Provide the [x, y] coordinate of the cell's center where the given text is located.  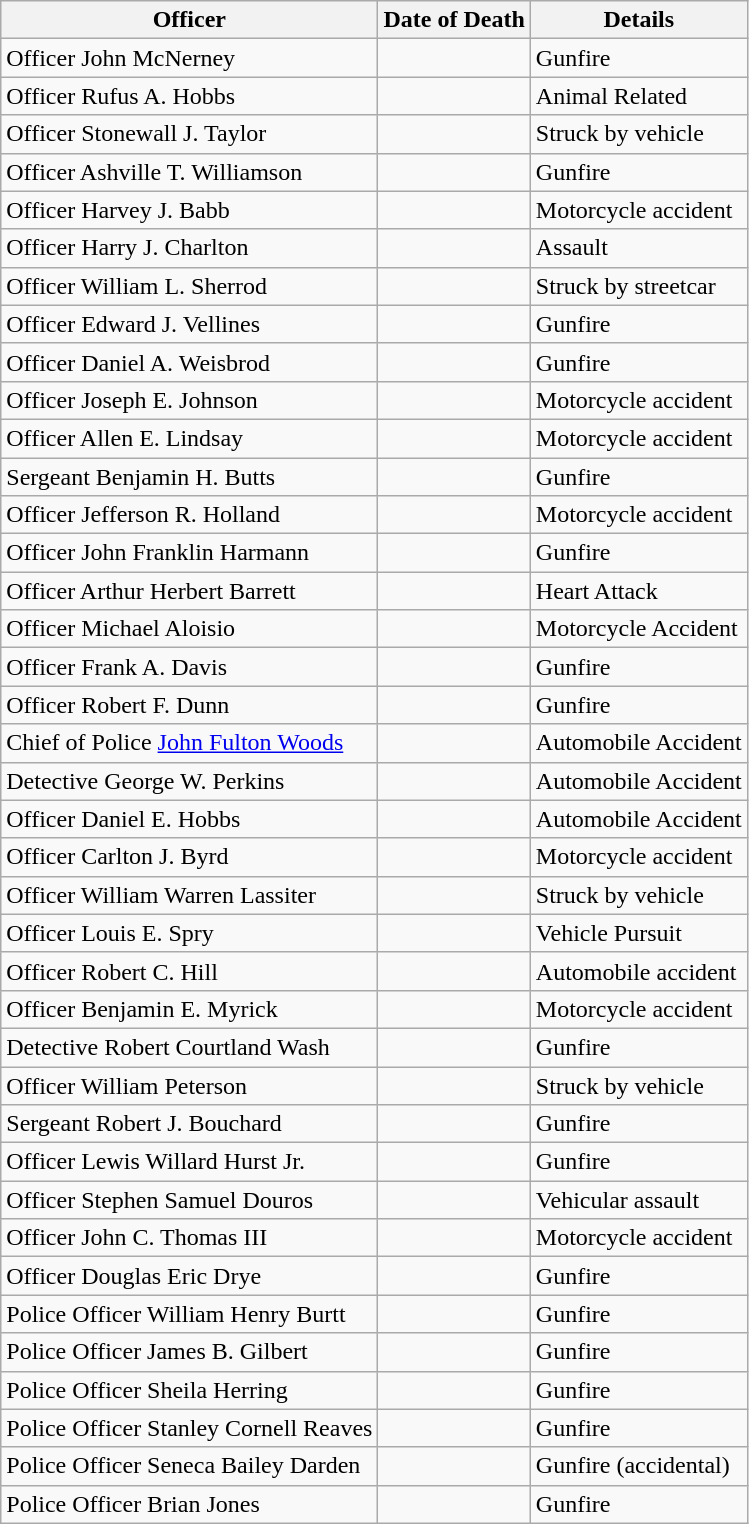
Officer Robert F. Dunn [190, 705]
Struck by streetcar [638, 286]
Motorcycle Accident [638, 629]
Officer Edward J. Vellines [190, 324]
Officer Harry J. Charlton [190, 248]
Officer Daniel E. Hobbs [190, 819]
Officer Allen E. Lindsay [190, 438]
Vehicle Pursuit [638, 933]
Police Officer Brian Jones [190, 1504]
Police Officer James B. Gilbert [190, 1352]
Officer Frank A. Davis [190, 667]
Officer Michael Aloisio [190, 629]
Sergeant Robert J. Bouchard [190, 1124]
Officer Arthur Herbert Barrett [190, 591]
Vehicular assault [638, 1200]
Officer Lewis Willard Hurst Jr. [190, 1162]
Heart Attack [638, 591]
Officer William Warren Lassiter [190, 895]
Date of Death [454, 20]
Police Officer Stanley Cornell Reaves [190, 1428]
Officer William L. Sherrod [190, 286]
Chief of Police John Fulton Woods [190, 743]
Police Officer Sheila Herring [190, 1390]
Automobile accident [638, 971]
Officer Robert C. Hill [190, 971]
Officer Douglas Eric Drye [190, 1276]
Officer Joseph E. Johnson [190, 400]
Gunfire (accidental) [638, 1466]
Detective George W. Perkins [190, 781]
Officer Carlton J. Byrd [190, 857]
Police Officer Seneca Bailey Darden [190, 1466]
Sergeant Benjamin H. Butts [190, 477]
Assault [638, 248]
Officer Daniel A. Weisbrod [190, 362]
Officer Ashville T. Williamson [190, 172]
Detective Robert Courtland Wash [190, 1047]
Officer William Peterson [190, 1085]
Details [638, 20]
Officer Rufus A. Hobbs [190, 96]
Officer Harvey J. Babb [190, 210]
Officer Jefferson R. Holland [190, 515]
Officer John Franklin Harmann [190, 553]
Police Officer William Henry Burtt [190, 1314]
Officer [190, 20]
Officer Louis E. Spry [190, 933]
Officer John C. Thomas III [190, 1238]
Officer Stephen Samuel Douros [190, 1200]
Officer Benjamin E. Myrick [190, 1009]
Officer John McNerney [190, 58]
Officer Stonewall J. Taylor [190, 134]
Animal Related [638, 96]
